Identify which cell holds the provided text, then report its (X, Y) central coordinate. 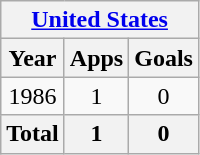
Goals (164, 58)
Total (33, 134)
Year (33, 58)
Apps (96, 58)
United States (100, 20)
1986 (33, 96)
